Return the [x, y] coordinate for the center point of the cell that contains the specified text.  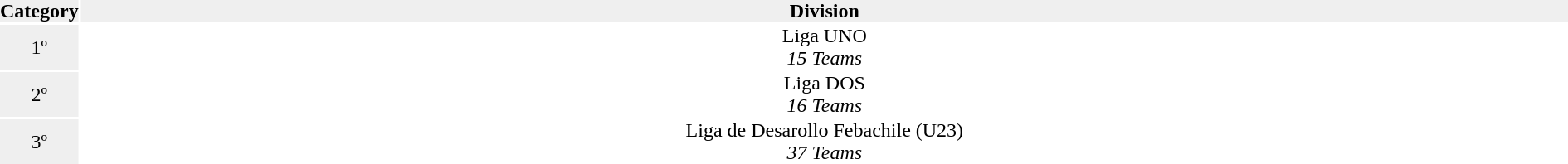
Category [40, 12]
Division [825, 12]
Liga de Desarollo Febachile (U23)37 Teams [825, 142]
Liga UNO 15 Teams [825, 47]
2º [40, 94]
Liga DOS16 Teams [825, 94]
1º [40, 47]
3º [40, 142]
